From the cell containing the given text, extract its center point as (X, Y) coordinate. 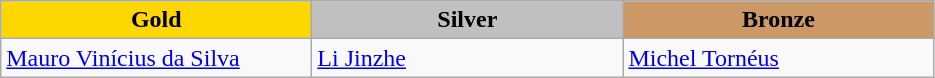
Li Jinzhe (468, 58)
Bronze (778, 20)
Mauro Vinícius da Silva (156, 58)
Gold (156, 20)
Michel Tornéus (778, 58)
Silver (468, 20)
